Capture the cell that displays the provided text and extract its [X, Y] central coordinate. 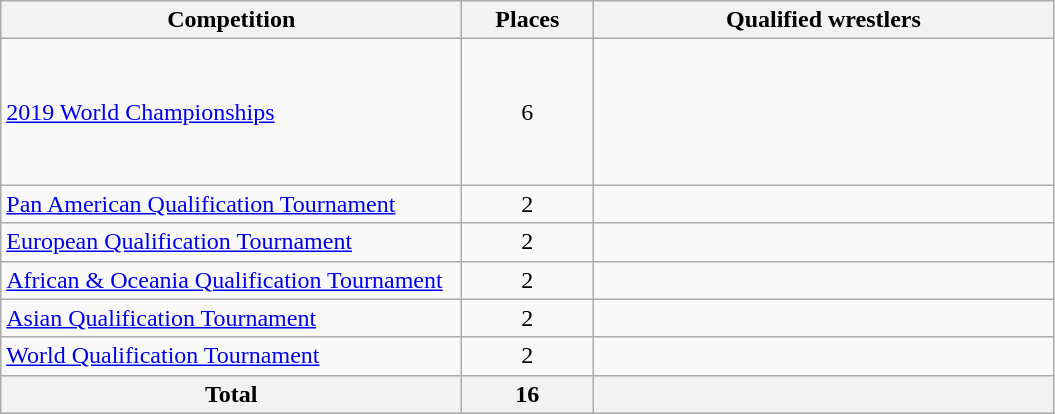
2019 World Championships [232, 112]
Asian Qualification Tournament [232, 318]
Competition [232, 20]
6 [528, 112]
African & Oceania Qualification Tournament [232, 280]
European Qualification Tournament [232, 242]
Pan American Qualification Tournament [232, 204]
Places [528, 20]
World Qualification Tournament [232, 356]
Qualified wrestlers [824, 20]
Total [232, 394]
16 [528, 394]
